Capture the cell that displays the provided text and extract its (X, Y) central coordinate. 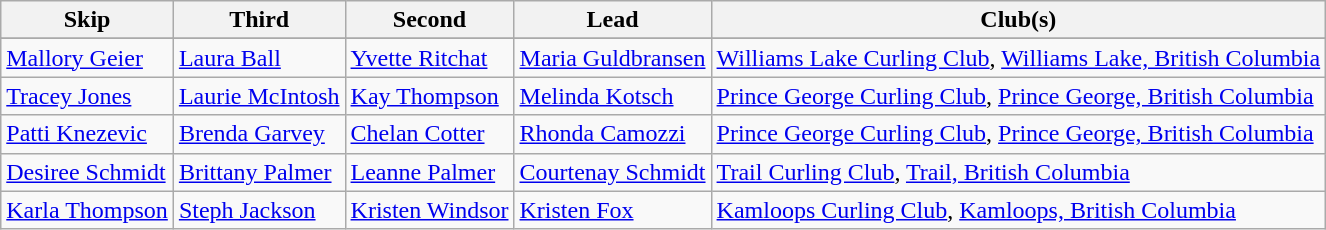
Club(s) (1018, 20)
Yvette Ritchat (430, 58)
Courtenay Schmidt (612, 172)
Kamloops Curling Club, Kamloops, British Columbia (1018, 210)
Chelan Cotter (430, 134)
Brittany Palmer (259, 172)
Brenda Garvey (259, 134)
Mallory Geier (88, 58)
Patti Knezevic (88, 134)
Steph Jackson (259, 210)
Desiree Schmidt (88, 172)
Third (259, 20)
Maria Guldbransen (612, 58)
Williams Lake Curling Club, Williams Lake, British Columbia (1018, 58)
Laurie McIntosh (259, 96)
Kay Thompson (430, 96)
Kristen Windsor (430, 210)
Kristen Fox (612, 210)
Second (430, 20)
Melinda Kotsch (612, 96)
Laura Ball (259, 58)
Rhonda Camozzi (612, 134)
Leanne Palmer (430, 172)
Trail Curling Club, Trail, British Columbia (1018, 172)
Tracey Jones (88, 96)
Lead (612, 20)
Skip (88, 20)
Karla Thompson (88, 210)
